Identify which cell holds the provided text, then report its [X, Y] central coordinate. 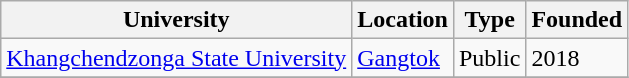
University [176, 20]
Khangchendzonga State University [176, 58]
Gangtok [403, 58]
Location [403, 20]
Public [489, 58]
2018 [577, 58]
Founded [577, 20]
Type [489, 20]
